Output the [X, Y] coordinate of the center of the cell containing the given text.  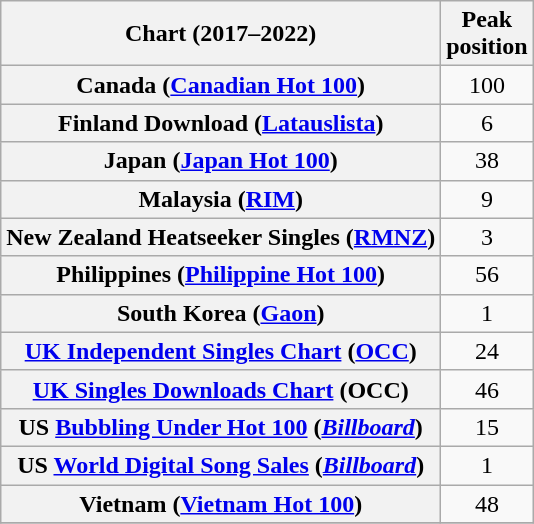
38 [487, 161]
US Bubbling Under Hot 100 (Billboard) [221, 427]
US World Digital Song Sales (Billboard) [221, 465]
48 [487, 503]
Chart (2017–2022) [221, 34]
15 [487, 427]
56 [487, 275]
9 [487, 199]
Peakposition [487, 34]
24 [487, 351]
Vietnam (Vietnam Hot 100) [221, 503]
3 [487, 237]
46 [487, 389]
UK Independent Singles Chart (OCC) [221, 351]
Malaysia (RIM) [221, 199]
Finland Download (Latauslista) [221, 123]
Canada (Canadian Hot 100) [221, 85]
New Zealand Heatseeker Singles (RMNZ) [221, 237]
South Korea (Gaon) [221, 313]
100 [487, 85]
Philippines (Philippine Hot 100) [221, 275]
6 [487, 123]
Japan (Japan Hot 100) [221, 161]
UK Singles Downloads Chart (OCC) [221, 389]
